Provide the [x, y] coordinate of the cell's center where the given text is located.  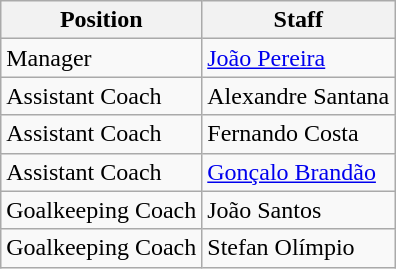
João Pereira [298, 58]
Alexandre Santana [298, 96]
Staff [298, 20]
Position [102, 20]
Gonçalo Brandão [298, 172]
João Santos [298, 210]
Stefan Olímpio [298, 248]
Manager [102, 58]
Fernando Costa [298, 134]
